Locate the cell with the specified text and output its [X, Y] center coordinate. 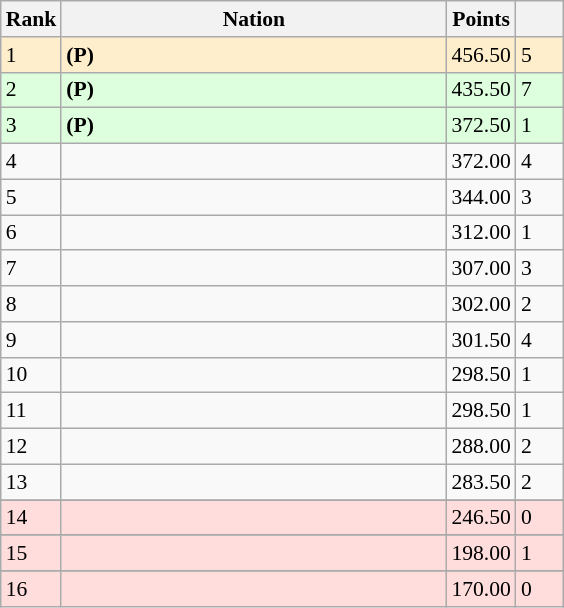
16 [32, 589]
11 [32, 411]
301.50 [480, 340]
Points [480, 19]
198.00 [480, 554]
344.00 [480, 197]
435.50 [480, 90]
13 [32, 482]
15 [32, 554]
Rank [32, 19]
283.50 [480, 482]
8 [32, 304]
10 [32, 375]
302.00 [480, 304]
312.00 [480, 233]
288.00 [480, 447]
Nation [254, 19]
372.00 [480, 162]
6 [32, 233]
246.50 [480, 518]
170.00 [480, 589]
307.00 [480, 269]
12 [32, 447]
14 [32, 518]
456.50 [480, 55]
372.50 [480, 126]
9 [32, 340]
